Pinpoint the cell where the given text exists, returning its [x, y] midpoint coordinate. 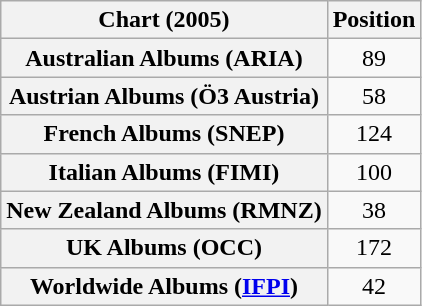
Austrian Albums (Ö3 Austria) [164, 96]
172 [374, 248]
58 [374, 96]
UK Albums (OCC) [164, 248]
100 [374, 172]
Worldwide Albums (IFPI) [164, 286]
New Zealand Albums (RMNZ) [164, 210]
38 [374, 210]
89 [374, 58]
Australian Albums (ARIA) [164, 58]
Chart (2005) [164, 20]
124 [374, 134]
French Albums (SNEP) [164, 134]
Position [374, 20]
Italian Albums (FIMI) [164, 172]
42 [374, 286]
